Find where the given text appears and provide that cell's center as [x, y] coordinate. 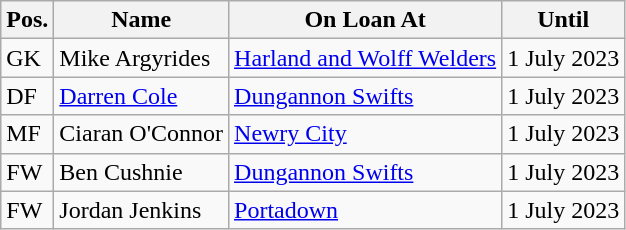
MF [28, 134]
Jordan Jenkins [142, 210]
Newry City [366, 134]
Ciaran O'Connor [142, 134]
Until [564, 20]
Name [142, 20]
Mike Argyrides [142, 58]
Pos. [28, 20]
Darren Cole [142, 96]
Harland and Wolff Welders [366, 58]
On Loan At [366, 20]
Portadown [366, 210]
DF [28, 96]
GK [28, 58]
Ben Cushnie [142, 172]
